Detect which cell encompasses the target text, then output its (X, Y) center coordinate. 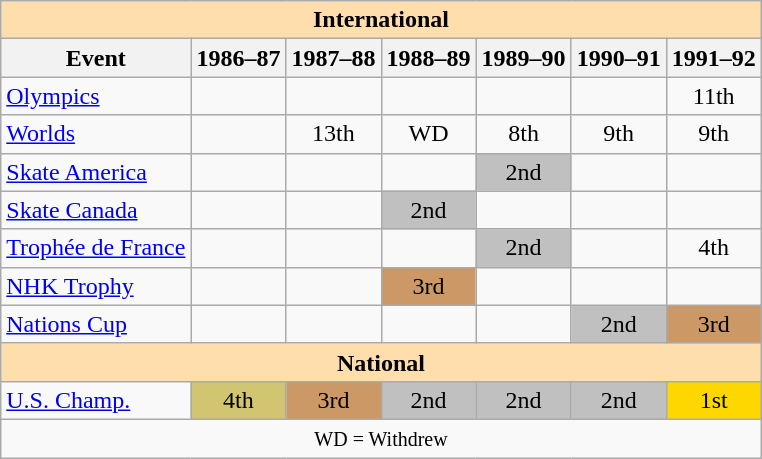
1989–90 (524, 58)
1988–89 (428, 58)
1990–91 (618, 58)
Olympics (96, 96)
NHK Trophy (96, 286)
1987–88 (334, 58)
8th (524, 134)
Worlds (96, 134)
Trophée de France (96, 248)
13th (334, 134)
1991–92 (714, 58)
11th (714, 96)
Nations Cup (96, 324)
U.S. Champ. (96, 400)
WD (428, 134)
WD = Withdrew (381, 438)
International (381, 20)
Skate America (96, 172)
1986–87 (238, 58)
Event (96, 58)
Skate Canada (96, 210)
1st (714, 400)
National (381, 362)
